Search for the cell housing the specified text and yield its (x, y) center coordinate. 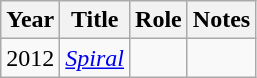
Title (95, 20)
Spiral (95, 58)
Role (159, 20)
Year (30, 20)
2012 (30, 58)
Notes (221, 20)
